Output the (x, y) coordinate of the center of the cell containing the given text.  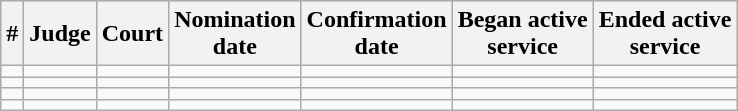
# (12, 34)
Began activeservice (522, 34)
Nominationdate (235, 34)
Confirmationdate (376, 34)
Judge (60, 34)
Ended activeservice (665, 34)
Court (132, 34)
